Determine the [X, Y] coordinate at the center of the cell enclosing the given text.  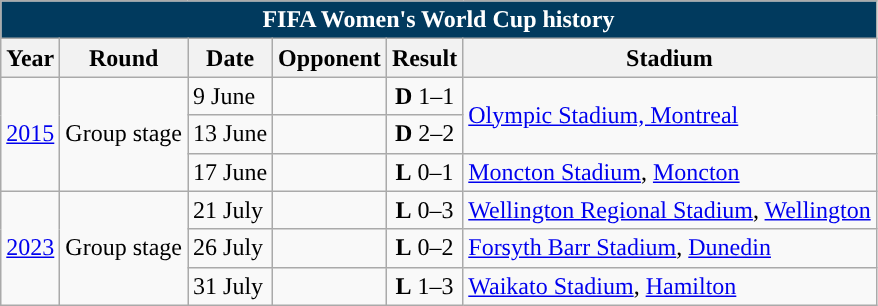
13 June [230, 134]
Moncton Stadium, Moncton [670, 172]
2015 [30, 134]
Wellington Regional Stadium, Wellington [670, 210]
Stadium [670, 58]
Round [124, 58]
26 July [230, 248]
L 0–3 [424, 210]
31 July [230, 286]
L 0–2 [424, 248]
Waikato Stadium, Hamilton [670, 286]
D 1–1 [424, 96]
Olympic Stadium, Montreal [670, 115]
D 2–2 [424, 134]
2023 [30, 248]
Opponent [330, 58]
21 July [230, 210]
17 June [230, 172]
9 June [230, 96]
Forsyth Barr Stadium, Dunedin [670, 248]
L 1–3 [424, 286]
FIFA Women's World Cup history [438, 20]
Date [230, 58]
Result [424, 58]
Year [30, 58]
L 0–1 [424, 172]
